Search for the cell housing the specified text and yield its [x, y] center coordinate. 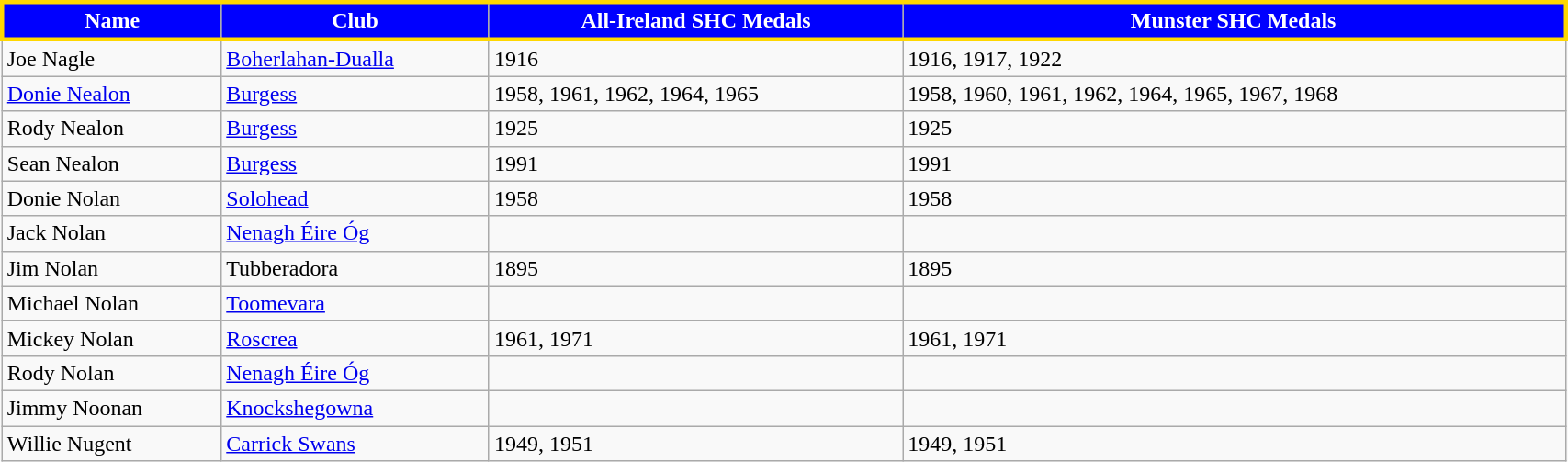
Donie Nolan [111, 198]
1916 [695, 58]
Club [355, 20]
Name [111, 20]
Michael Nolan [111, 303]
Munster SHC Medals [1235, 20]
Knockshegowna [355, 408]
Mickey Nolan [111, 338]
Roscrea [355, 338]
Sean Nealon [111, 163]
Carrick Swans [355, 444]
Donie Nealon [111, 94]
Rody Nealon [111, 129]
1916, 1917, 1922 [1235, 58]
Jim Nolan [111, 268]
Jimmy Noonan [111, 408]
1958, 1960, 1961, 1962, 1964, 1965, 1967, 1968 [1235, 94]
Joe Nagle [111, 58]
Rody Nolan [111, 373]
Jack Nolan [111, 233]
All-Ireland SHC Medals [695, 20]
Solohead [355, 198]
Toomevara [355, 303]
Willie Nugent [111, 444]
1958, 1961, 1962, 1964, 1965 [695, 94]
Tubberadora [355, 268]
Boherlahan-Dualla [355, 58]
